Return (x, y) of the center of cell containing provided text 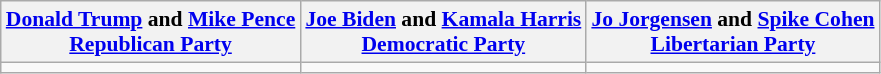
Donald Trump and Mike PenceRepublican Party (151, 32)
Jo Jorgensen and Spike CohenLibertarian Party (732, 32)
Joe Biden and Kamala HarrisDemocratic Party (443, 32)
